For the text-containing cell, return its midpoint in [x, y] coordinate format. 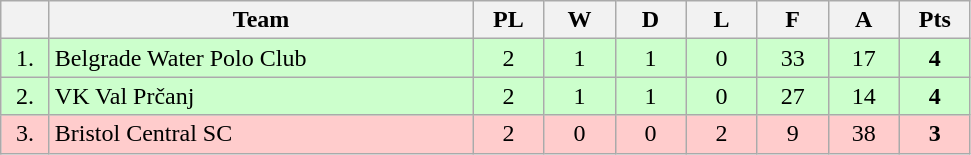
3. [26, 134]
1. [26, 58]
14 [864, 96]
D [650, 20]
33 [792, 58]
38 [864, 134]
Belgrade Water Polo Club [261, 58]
W [580, 20]
Bristol Central SC [261, 134]
PL [508, 20]
Pts [934, 20]
17 [864, 58]
27 [792, 96]
A [864, 20]
F [792, 20]
Team [261, 20]
VK Val Prčanj [261, 96]
2. [26, 96]
L [722, 20]
9 [792, 134]
3 [934, 134]
